Provide the (x, y) coordinate of the cell's center where the given text is located.  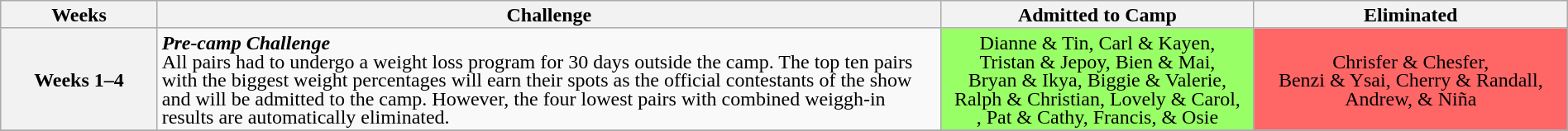
Challenge (549, 15)
Admitted to Camp (1097, 15)
Weeks 1–4 (79, 79)
Weeks (79, 15)
Chrisfer & Chesfer,Benzi & Ysai, Cherry & Randall, Andrew, & Niña (1411, 79)
Eliminated (1411, 15)
